Extract the (X, Y) coordinate from the center of the cell holding the provided text.  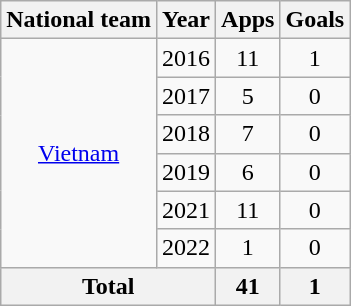
41 (248, 286)
2022 (186, 248)
7 (248, 134)
5 (248, 96)
Apps (248, 20)
Total (108, 286)
6 (248, 172)
Goals (315, 20)
2018 (186, 134)
2021 (186, 210)
Year (186, 20)
Vietnam (79, 153)
2017 (186, 96)
2016 (186, 58)
National team (79, 20)
2019 (186, 172)
